Identify which cell holds the provided text, then report its (x, y) central coordinate. 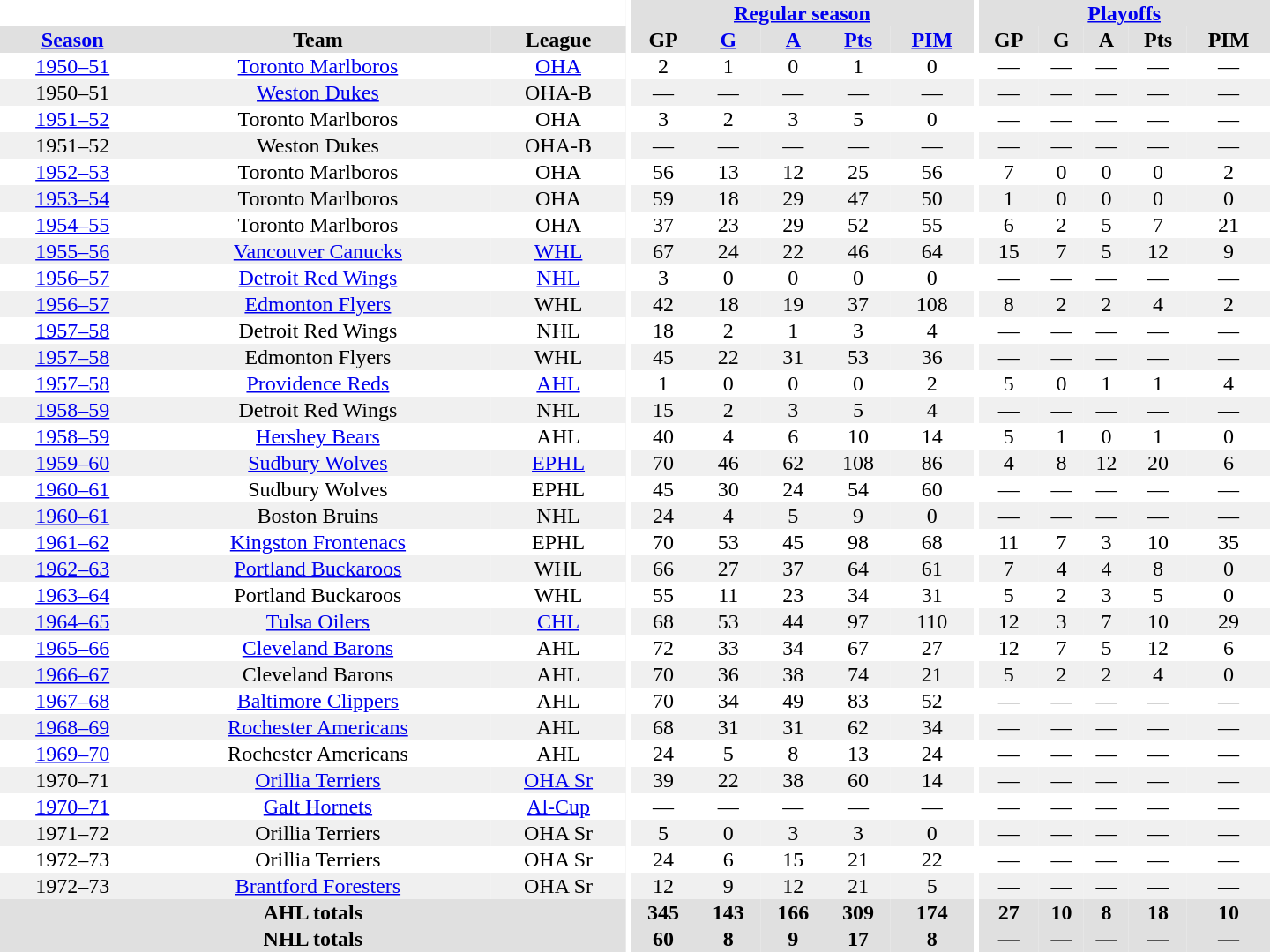
Team (317, 40)
98 (858, 542)
Providence Reds (317, 383)
Baltimore Clippers (317, 701)
Kingston Frontenacs (317, 542)
110 (932, 621)
166 (794, 912)
83 (858, 701)
1964–65 (72, 621)
Season (72, 40)
40 (663, 436)
17 (858, 939)
1968–69 (72, 727)
Hershey Bears (317, 436)
33 (728, 648)
Brantford Foresters (317, 886)
Tulsa Oilers (317, 621)
Al-Cup (559, 807)
Regular season (802, 13)
42 (663, 304)
CHL (559, 621)
1969–70 (72, 754)
174 (932, 912)
NHL totals (313, 939)
30 (728, 489)
Playoffs (1124, 13)
97 (858, 621)
61 (932, 569)
1967–68 (72, 701)
1952–53 (72, 172)
66 (663, 569)
1962–63 (72, 569)
1959–60 (72, 463)
1954–55 (72, 225)
44 (794, 621)
39 (663, 780)
86 (932, 463)
Vancouver Canucks (317, 251)
1966–67 (72, 674)
1971–72 (72, 833)
Galt Hornets (317, 807)
59 (663, 198)
345 (663, 912)
20 (1158, 463)
143 (728, 912)
74 (858, 674)
1965–66 (72, 648)
1961–62 (72, 542)
19 (794, 304)
AHL totals (313, 912)
49 (794, 701)
Boston Bruins (317, 516)
League (559, 40)
1953–54 (72, 198)
54 (858, 489)
50 (932, 198)
25 (858, 172)
47 (858, 198)
1955–56 (72, 251)
72 (663, 648)
1963–64 (72, 595)
35 (1229, 542)
309 (858, 912)
